Capture the cell that displays the provided text and extract its [x, y] central coordinate. 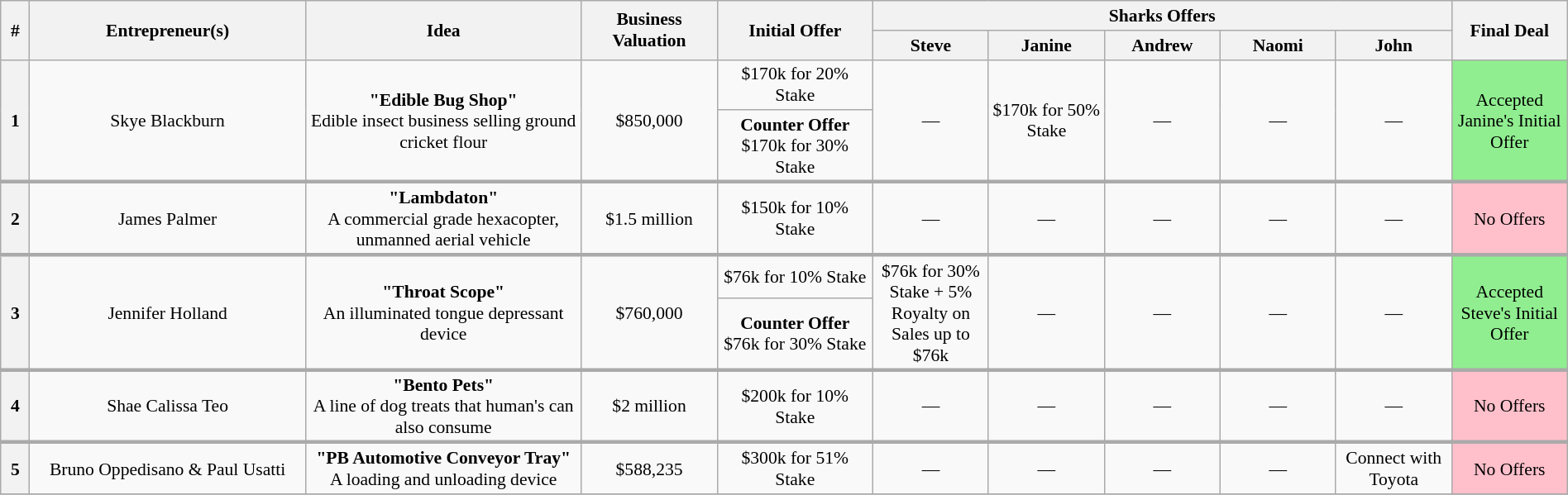
Initial Offer [795, 30]
$76k for 10% Stake [795, 276]
2 [15, 218]
"Bento Pets" A line of dog treats that human's can also consume [443, 406]
Connect with Toyota [1394, 469]
"Lambdaton" A commercial grade hexacopter, unmanned aerial vehicle [443, 218]
Accepted Janine's Initial Offer [1509, 121]
Accepted Steve's Initial Offer [1509, 312]
John [1394, 45]
$76k for 30% Stake + 5% Royalty on Sales up to $76k [930, 312]
$170k for 50% Stake [1046, 121]
$2 million [649, 406]
"PB Automotive Conveyor Tray" A loading and unloading device [443, 469]
Naomi [1278, 45]
Sharks Offers [1162, 16]
# [15, 30]
$300k for 51% Stake [795, 469]
Bruno Oppedisano & Paul Usatti [168, 469]
Counter Offer $76k for 30% Stake [795, 334]
Final Deal [1509, 30]
"Throat Scope" An illuminated tongue depressant device [443, 312]
Skye Blackburn [168, 121]
Shae Calissa Teo [168, 406]
$760,000 [649, 312]
James Palmer [168, 218]
Steve [930, 45]
3 [15, 312]
$200k for 10% Stake [795, 406]
1 [15, 121]
Counter Offer $170k for 30% Stake [795, 147]
Jennifer Holland [168, 312]
Janine [1046, 45]
$588,235 [649, 469]
Andrew [1162, 45]
$1.5 million [649, 218]
Idea [443, 30]
4 [15, 406]
"Edible Bug Shop" Edible insect business selling ground cricket flour [443, 121]
Business Valuation [649, 30]
$170k for 20% Stake [795, 84]
$150k for 10% Stake [795, 218]
Entrepreneur(s) [168, 30]
5 [15, 469]
$850,000 [649, 121]
